Identify which cell holds the provided text, then report its (X, Y) central coordinate. 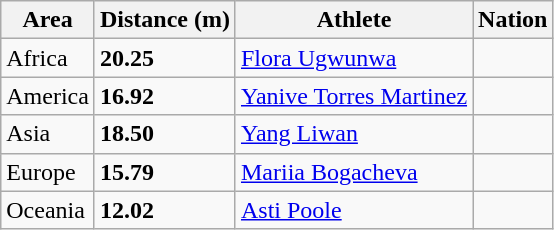
Asia (48, 134)
12.02 (164, 210)
Europe (48, 172)
Athlete (354, 20)
Asti Poole (354, 210)
America (48, 96)
16.92 (164, 96)
Area (48, 20)
20.25 (164, 58)
Yang Liwan (354, 134)
15.79 (164, 172)
Oceania (48, 210)
Flora Ugwunwa (354, 58)
Yanive Torres Martinez (354, 96)
Mariia Bogacheva (354, 172)
Nation (513, 20)
Distance (m) (164, 20)
Africa (48, 58)
18.50 (164, 134)
